From the cell containing the given text, extract its center point as (X, Y) coordinate. 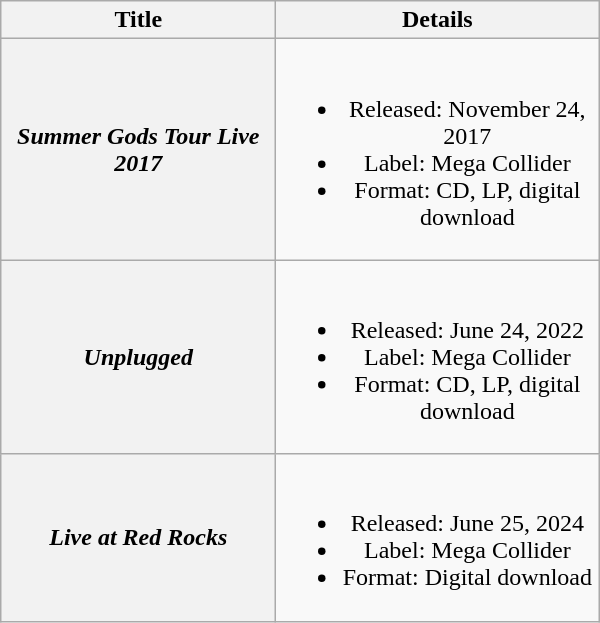
Released: November 24, 2017Label: Mega ColliderFormat: CD, LP, digital download (438, 150)
Summer Gods Tour Live 2017 (138, 150)
Released: June 25, 2024Label: Mega ColliderFormat: Digital download (438, 538)
Details (438, 20)
Unplugged (138, 357)
Title (138, 20)
Live at Red Rocks (138, 538)
Released: June 24, 2022Label: Mega ColliderFormat: CD, LP, digital download (438, 357)
